Locate the cell with the specified text and output its (x, y) center coordinate. 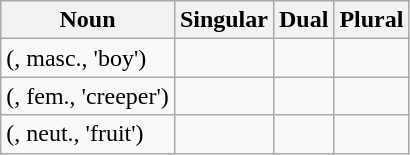
(, fem., 'creeper') (88, 96)
(, neut., 'fruit') (88, 134)
Plural (372, 20)
(, masc., 'boy') (88, 58)
Noun (88, 20)
Singular (224, 20)
Dual (303, 20)
